Return the [x, y] coordinate for the center point of the cell that contains the specified text.  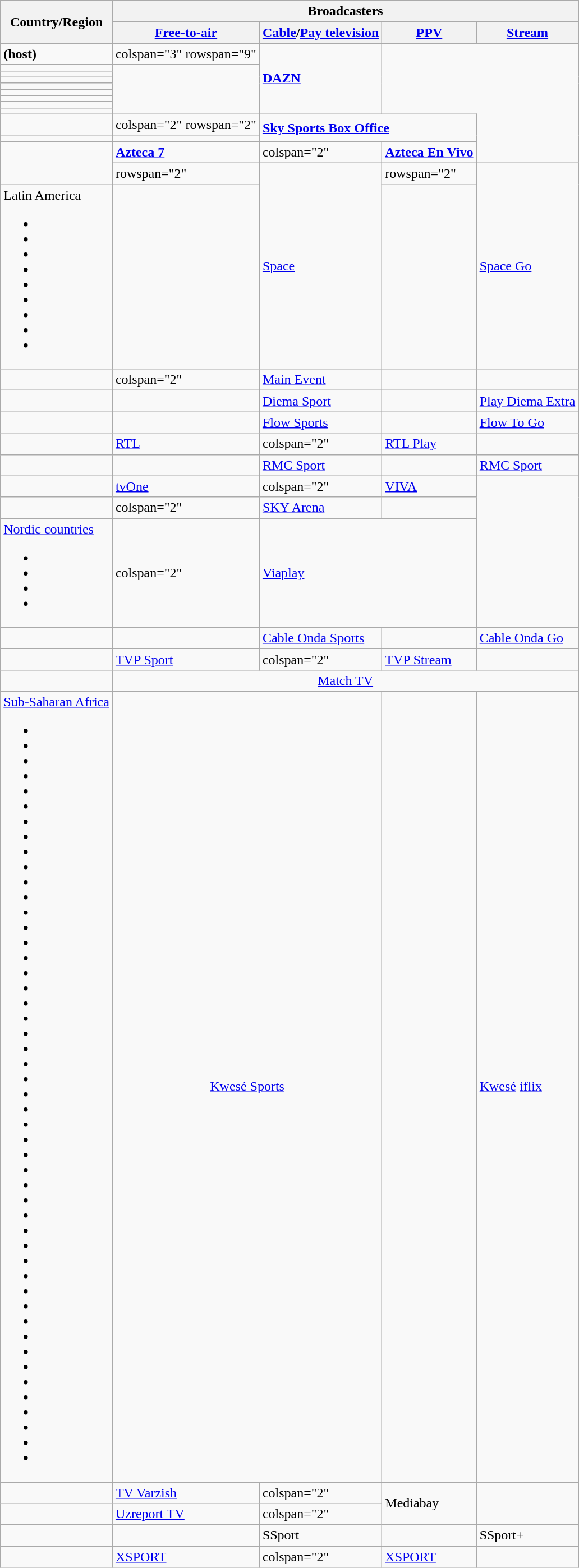
Stream [527, 33]
Match TV [345, 680]
Viaplay [368, 573]
colspan="2" rowspan="2" [186, 125]
Diema Sport [320, 401]
Sky Sports Box Office [368, 128]
Latin America [57, 277]
Space [320, 266]
SSport [320, 1535]
Flow Sports [320, 422]
tvOne [186, 486]
Country/Region [57, 22]
Kwesé iflix [527, 1086]
Play Diema Extra [527, 401]
Uzreport TV [186, 1514]
Cable Onda Sports [320, 638]
colspan="3" rowspan="9" [186, 54]
SSport+ [527, 1535]
VIVA [429, 486]
RTL [186, 444]
Flow To Go [527, 422]
Cable Onda Go [527, 638]
DAZN [320, 79]
TV Varzish [186, 1493]
Space Go [527, 266]
Broadcasters [345, 11]
PPV [429, 33]
Free-to-air [186, 33]
Cable/Pay television [320, 33]
Nordic countries [57, 573]
TVP Stream [429, 659]
TVP Sport [186, 659]
Sub-Saharan Africa [57, 1086]
SKY Arena [320, 508]
RTL Play [429, 444]
Azteca En Vivo [429, 153]
(host) [57, 54]
Main Event [320, 380]
Mediabay [429, 1503]
Azteca 7 [186, 153]
Kwesé Sports [247, 1086]
